Identify which cell holds the provided text, then report its (x, y) central coordinate. 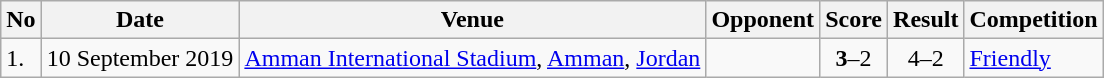
Opponent (763, 20)
Competition (1034, 20)
Friendly (1034, 58)
3–2 (854, 58)
Date (140, 20)
Amman International Stadium, Amman, Jordan (472, 58)
1. (21, 58)
Score (854, 20)
Venue (472, 20)
4–2 (926, 58)
No (21, 20)
10 September 2019 (140, 58)
Result (926, 20)
